Capture the cell that displays the provided text and extract its [X, Y] central coordinate. 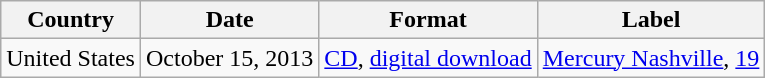
Label [651, 20]
Country [71, 20]
CD, digital download [428, 58]
Mercury Nashville, 19 [651, 58]
October 15, 2013 [229, 58]
Format [428, 20]
Date [229, 20]
United States [71, 58]
